Provide the (X, Y) coordinate of the cell's center where the given text is located.  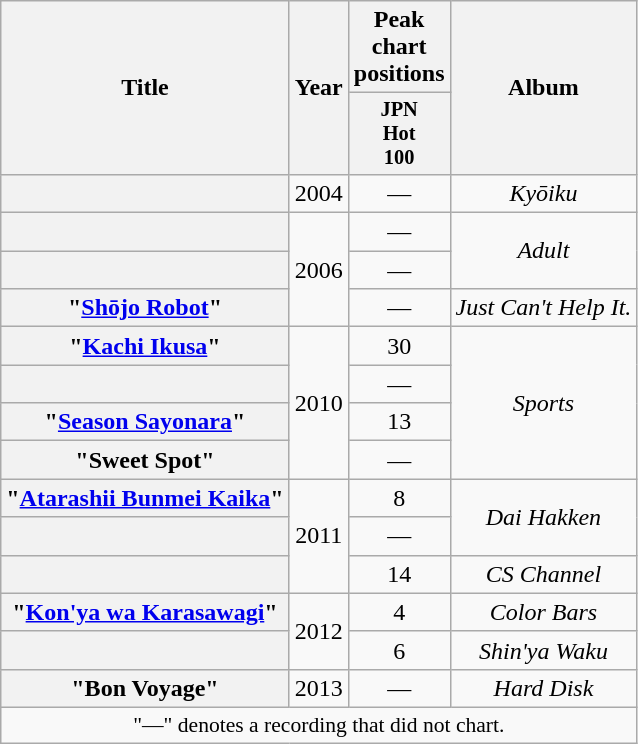
CS Channel (544, 574)
"Atarashii Bunmei Kaika" (145, 498)
30 (399, 346)
4 (399, 612)
Peak chart positions (399, 47)
13 (399, 422)
"Shōjo Robot" (145, 308)
Sports (544, 403)
6 (399, 650)
Dai Hakken (544, 517)
Kyōiku (544, 193)
8 (399, 498)
Adult (544, 251)
Title (145, 88)
"Kon'ya wa Karasawagi" (145, 612)
2011 (318, 536)
Album (544, 88)
"Bon Voyage" (145, 688)
14 (399, 574)
"Kachi Ikusa" (145, 346)
Just Can't Help It. (544, 308)
Year (318, 88)
Hard Disk (544, 688)
JPNHot100 (399, 134)
Shin'ya Waku (544, 650)
Color Bars (544, 612)
2010 (318, 403)
"—" denotes a recording that did not chart. (319, 725)
2006 (318, 270)
"Season Sayonara" (145, 422)
"Sweet Spot" (145, 460)
2012 (318, 631)
2013 (318, 688)
2004 (318, 193)
